Return [x, y] of the center of cell containing provided text 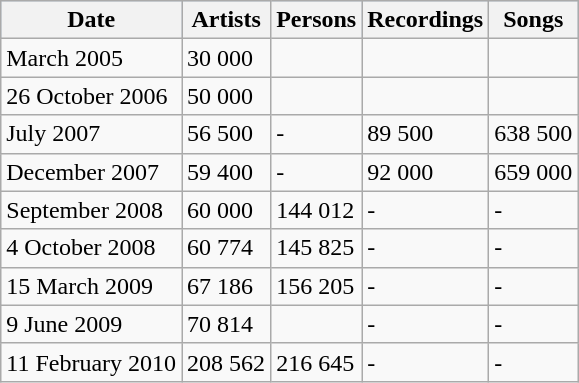
15 March 2009 [92, 286]
59 400 [226, 172]
145 825 [316, 248]
156 205 [316, 286]
144 012 [316, 210]
70 814 [226, 324]
Date [92, 20]
60 774 [226, 248]
208 562 [226, 362]
50 000 [226, 96]
659 000 [534, 172]
Recordings [426, 20]
March 2005 [92, 58]
638 500 [534, 134]
60 000 [226, 210]
216 645 [316, 362]
September 2008 [92, 210]
30 000 [226, 58]
89 500 [426, 134]
56 500 [226, 134]
Artists [226, 20]
26 October 2006 [92, 96]
11 February 2010 [92, 362]
9 June 2009 [92, 324]
July 2007 [92, 134]
67 186 [226, 286]
Persons [316, 20]
4 October 2008 [92, 248]
December 2007 [92, 172]
92 000 [426, 172]
Songs [534, 20]
